Search for the cell housing the specified text and yield its [x, y] center coordinate. 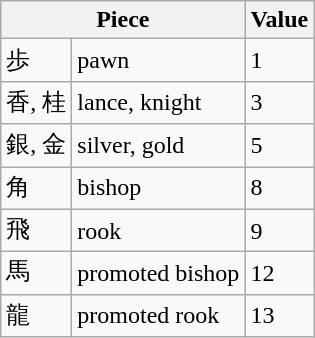
1 [280, 60]
角 [36, 188]
香, 桂 [36, 102]
9 [280, 230]
Value [280, 20]
飛 [36, 230]
馬 [36, 274]
歩 [36, 60]
龍 [36, 316]
lance, knight [158, 102]
5 [280, 146]
rook [158, 230]
銀, 金 [36, 146]
pawn [158, 60]
3 [280, 102]
12 [280, 274]
8 [280, 188]
13 [280, 316]
Piece [123, 20]
promoted rook [158, 316]
bishop [158, 188]
silver, gold [158, 146]
promoted bishop [158, 274]
